From the cell containing the given text, extract its center point as [x, y] coordinate. 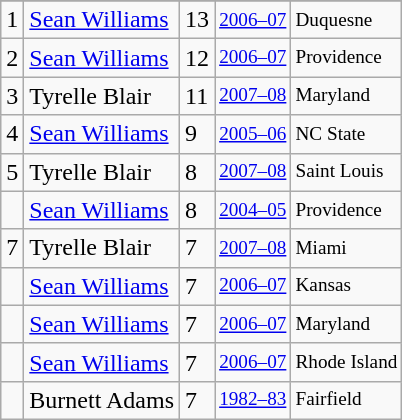
13 [198, 20]
2 [12, 58]
1982–83 [253, 400]
Rhode Island [346, 362]
4 [12, 134]
Saint Louis [346, 172]
1 [12, 20]
Kansas [346, 286]
Miami [346, 248]
5 [12, 172]
3 [12, 96]
Burnett Adams [102, 400]
2005–06 [253, 134]
Fairfield [346, 400]
9 [198, 134]
NC State [346, 134]
Duquesne [346, 20]
12 [198, 58]
11 [198, 96]
2004–05 [253, 210]
